Extract the (x, y) coordinate from the center of the cell holding the provided text.  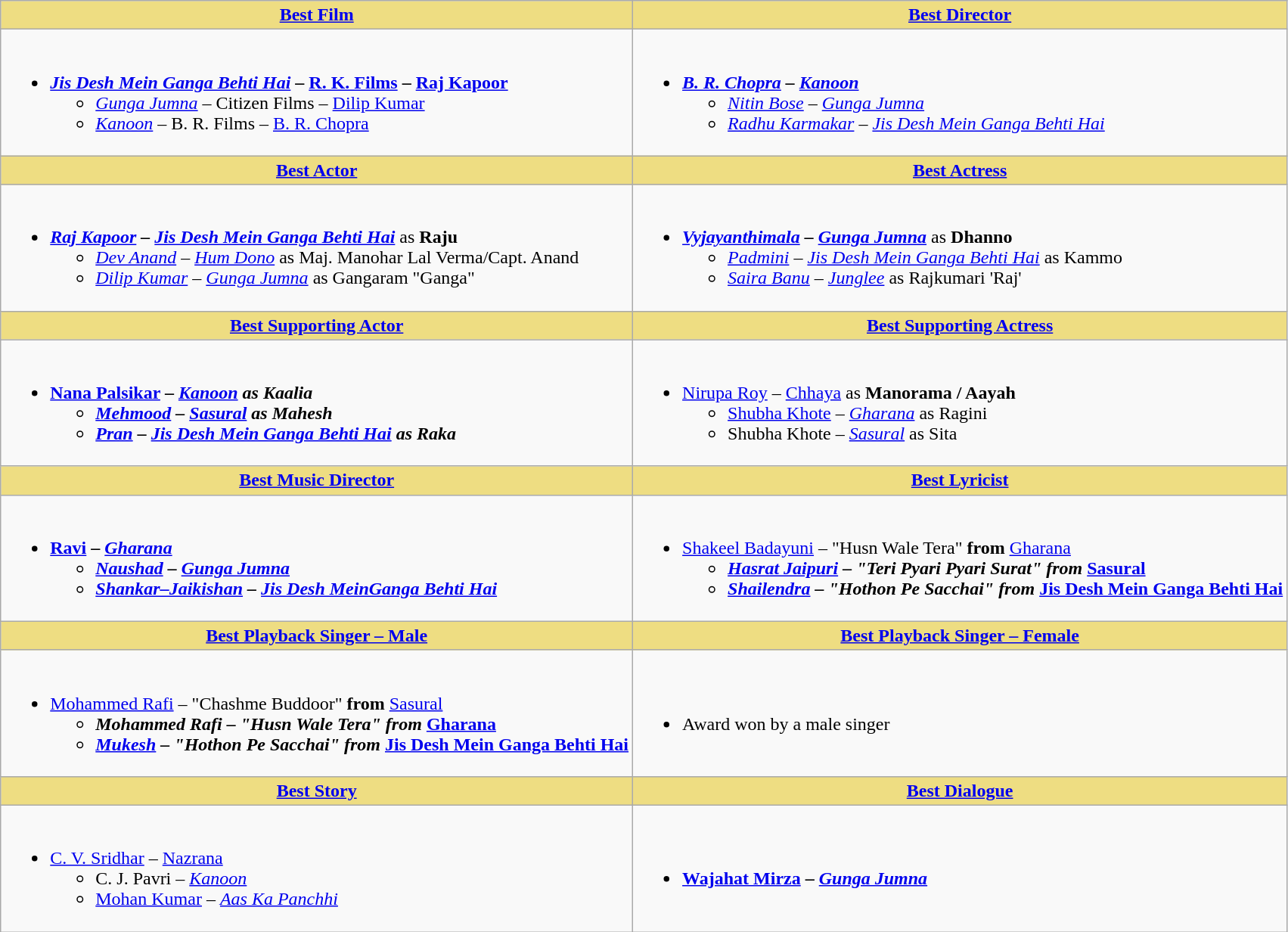
Nirupa Roy – Chhaya as Manorama / AayahShubha Khote – Gharana as RaginiShubha Khote – Sasural as Sita (961, 402)
Best Lyricist (961, 480)
Best Music Director (317, 480)
Best Film (317, 15)
Best Supporting Actor (317, 325)
B. R. Chopra – Kanoon Nitin Bose – Gunga JumnaRadhu Karmakar – Jis Desh Mein Ganga Behti Hai (961, 92)
Vyjayanthimala – Gunga Jumna as DhannoPadmini – Jis Desh Mein Ganga Behti Hai as KammoSaira Banu – Junglee as Rajkumari 'Raj' (961, 248)
Best Director (961, 15)
Best Story (317, 791)
Nana Palsikar – Kanoon as KaaliaMehmood – Sasural as MaheshPran – Jis Desh Mein Ganga Behti Hai as Raka (317, 402)
Best Playback Singer – Male (317, 635)
Best Actress (961, 170)
C. V. Sridhar – NazranaC. J. Pavri – KanoonMohan Kumar – Aas Ka Panchhi (317, 868)
Award won by a male singer (961, 713)
Best Dialogue (961, 791)
Ravi – GharanaNaushad – Gunga JumnaShankar–Jaikishan – Jis Desh MeinGanga Behti Hai (317, 558)
Best Actor (317, 170)
Best Supporting Actress (961, 325)
Wajahat Mirza – Gunga Jumna (961, 868)
Jis Desh Mein Ganga Behti Hai – R. K. Films – Raj Kapoor Gunga Jumna – Citizen Films – Dilip KumarKanoon – B. R. Films – B. R. Chopra (317, 92)
Best Playback Singer – Female (961, 635)
